Determine the [x, y] coordinate at the center of the cell enclosing the given text.  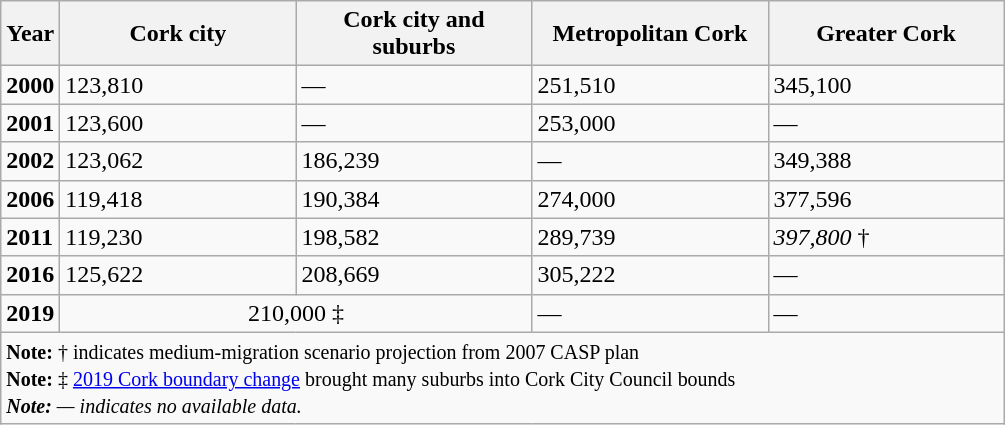
2002 [30, 161]
2006 [30, 199]
190,384 [414, 199]
Cork city and suburbs [414, 34]
251,510 [650, 85]
123,810 [178, 85]
208,669 [414, 275]
119,230 [178, 237]
Metropolitan Cork [650, 34]
123,062 [178, 161]
2016 [30, 275]
2011 [30, 237]
Greater Cork [886, 34]
377,596 [886, 199]
305,222 [650, 275]
349,388 [886, 161]
Year [30, 34]
2001 [30, 123]
198,582 [414, 237]
274,000 [650, 199]
119,418 [178, 199]
123,600 [178, 123]
253,000 [650, 123]
186,239 [414, 161]
397,800 † [886, 237]
125,622 [178, 275]
2000 [30, 85]
Cork city [178, 34]
2019 [30, 313]
345,100 [886, 85]
210,000 ‡ [296, 313]
289,739 [650, 237]
